Capture the cell that displays the provided text and extract its [x, y] central coordinate. 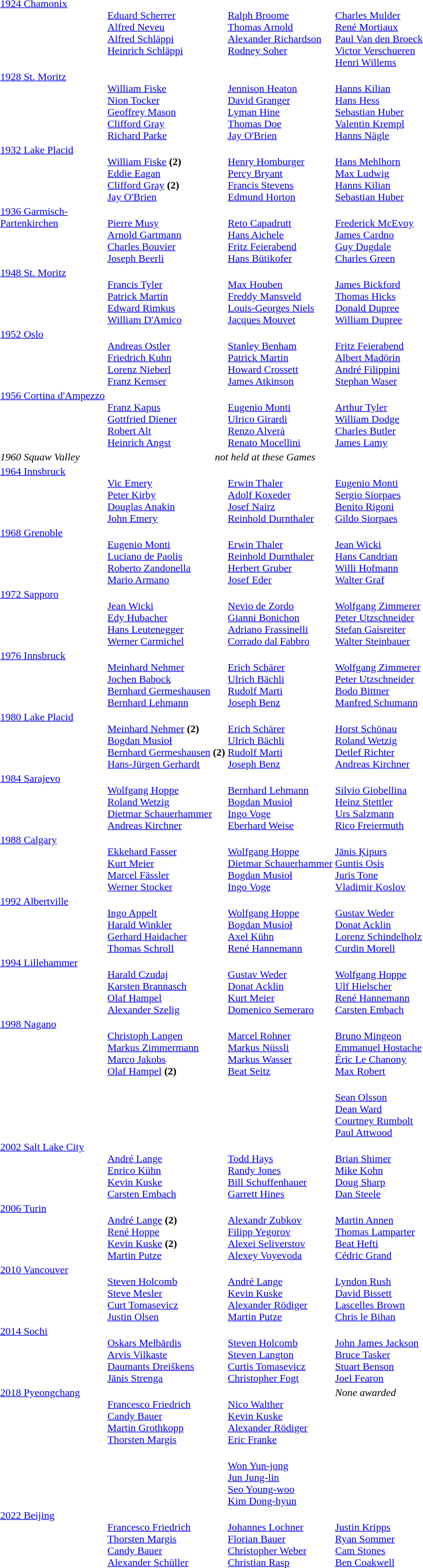
Eugenio MontiUlrico GirardiRenzo AlveràRenato Mocellini [280, 419]
Christoph LangenMarkus ZimmermannMarco JakobsOlaf Hampel (2) [166, 1078]
Steven HolcombSteven LangtonCurtis TomaseviczChristopher Fogt [280, 1355]
Reto CapadruttHans AicheleFritz FeierabendHans Bütikofer [280, 235]
Eugenio MontiLuciano de PaolisRoberto ZandonellaMario Armano [166, 556]
William FiskeNion TockerGeoffrey MasonClifford GrayRichard Parke [166, 106]
Ingo AppeltHarald WinklerGerhard HaidacherThomas Schroll [166, 925]
Nevio de ZordoGianni BonichonAdriano FrassinelliCorrado dal Fabbro [280, 618]
Pierre MusyArnold GartmannCharles BouvierJoseph Beerli [166, 235]
Marcel RohnerMarkus NüssliMarkus WasserBeat Seitz [280, 1078]
Todd HaysRandy JonesBill SchuffenhauerGarrett Hines [280, 1170]
Max HoubenFreddy MansveldLouis-Georges NielsJacques Mouvet [280, 296]
Meinhard Nehmer (2)Bogdan MusiołBernhard Germeshausen (2)Hans-Jürgen Gerhardt [166, 740]
Erwin ThalerAdolf KoxederJosef NairzReinhold Durnthaler [280, 495]
Francesco FriedrichCandy BauerMartin GrothkoppThorsten Margis [166, 1447]
André LangeEnrico KühnKevin KuskeCarsten Embach [166, 1170]
André Lange (2)René HoppeKevin Kuske (2)Martin Putze [166, 1232]
Harald CzudajKarsten BrannaschOlaf HampelAlexander Szelig [166, 986]
Wolfgang HoppeBogdan MusiołAxel KühnRené Hannemann [280, 925]
Won Yun-jongJun Jung-linSeo Young-wooKim Dong-hyun [280, 1477]
Wolfgang HoppeDietmar SchauerhammerBogdan MusiołIngo Voge [280, 863]
William Fiske (2)Eddie EaganClifford Gray (2)Jay O'Brien [166, 173]
Gustav WederDonat AcklinKurt MeierDomenico Semeraro [280, 986]
Franz KapusGottfried DienerRobert AltHeinrich Angst [166, 419]
Nico WaltherKevin KuskeAlexander RödigerEric Franke [280, 1416]
Vic EmeryPeter KirbyDouglas AnakinJohn Emery [166, 495]
André Lange Kevin KuskeAlexander RödigerMartin Putze [280, 1293]
Meinhard NehmerJochen BabockBernhard GermeshausenBernhard Lehmann [166, 679]
Erwin ThalerReinhold DurnthalerHerbert GruberJosef Eder [280, 556]
Henry HomburgerPercy BryantFrancis StevensEdmund Horton [280, 173]
Oskars MelbārdisArvis VilkasteDaumants DreiškensJānis Strenga [166, 1355]
Steven Holcomb Steve MeslerCurt TomaseviczJustin Olsen [166, 1293]
Alexandr ZubkovFilipp YegorovAlexei SeliverstovAlexey Voyevoda [280, 1232]
Wolfgang HoppeRoland WetzigDietmar SchauerhammerAndreas Kirchner [166, 802]
Andreas OstlerFriedrich KuhnLorenz NieberlFranz Kemser [166, 358]
Bernhard LehmannBogdan MusiołIngo VogeEberhard Weise [280, 802]
Francis TylerPatrick MartinEdward RimkusWilliam D'Amico [166, 296]
Ekkehard FasserKurt MeierMarcel FässlerWerner Stocker [166, 863]
Jennison HeatonDavid GrangerLyman HineThomas DoeJay O'Brien [280, 106]
Jean WickiEdy HubacherHans LeuteneggerWerner Carmichel [166, 618]
Stanley BenhamPatrick MartinHoward CrossettJames Atkinson [280, 358]
